Return (x, y) of the center of cell containing provided text 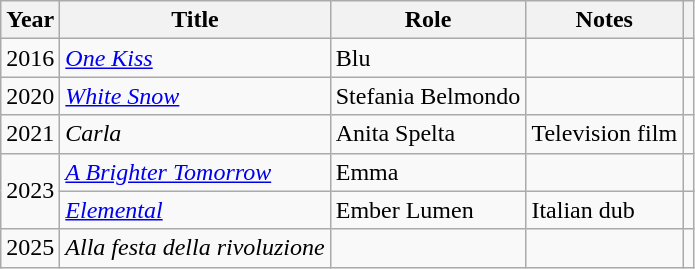
Carla (195, 134)
Stefania Belmondo (428, 96)
2020 (30, 96)
Elemental (195, 210)
2016 (30, 58)
Blu (428, 58)
Italian dub (604, 210)
Title (195, 20)
Alla festa della rivoluzione (195, 248)
2021 (30, 134)
A Brighter Tomorrow (195, 172)
One Kiss (195, 58)
Television film (604, 134)
White Snow (195, 96)
2023 (30, 191)
Role (428, 20)
Year (30, 20)
Emma (428, 172)
Ember Lumen (428, 210)
Notes (604, 20)
2025 (30, 248)
Anita Spelta (428, 134)
